Provide the (X, Y) coordinate of the cell's center where the given text is located.  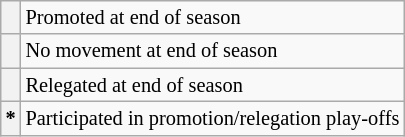
No movement at end of season (213, 51)
Participated in promotion/relegation play-offs (213, 118)
* (11, 118)
Relegated at end of season (213, 85)
Promoted at end of season (213, 17)
